From the cell containing the given text, extract its center point as (X, Y) coordinate. 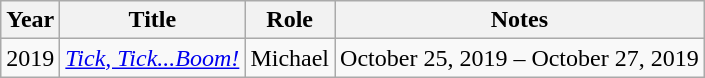
2019 (30, 58)
Notes (520, 20)
Title (152, 20)
Tick, Tick...Boom! (152, 58)
Role (290, 20)
October 25, 2019 – October 27, 2019 (520, 58)
Year (30, 20)
Michael (290, 58)
